Provide the [X, Y] coordinate of the cell's center where the given text is located.  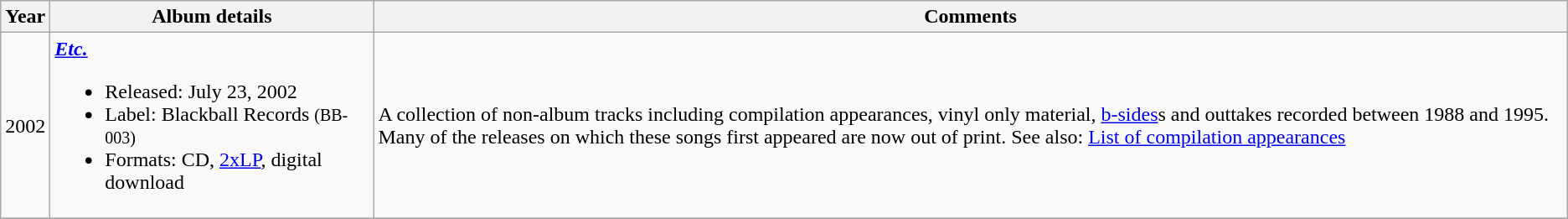
Etc.Released: July 23, 2002Label: Blackball Records (BB-003)Formats: CD, 2xLP, digital download [212, 126]
Comments [970, 17]
2002 [25, 126]
Album details [212, 17]
Year [25, 17]
